From the cell containing the given text, extract its center point as [X, Y] coordinate. 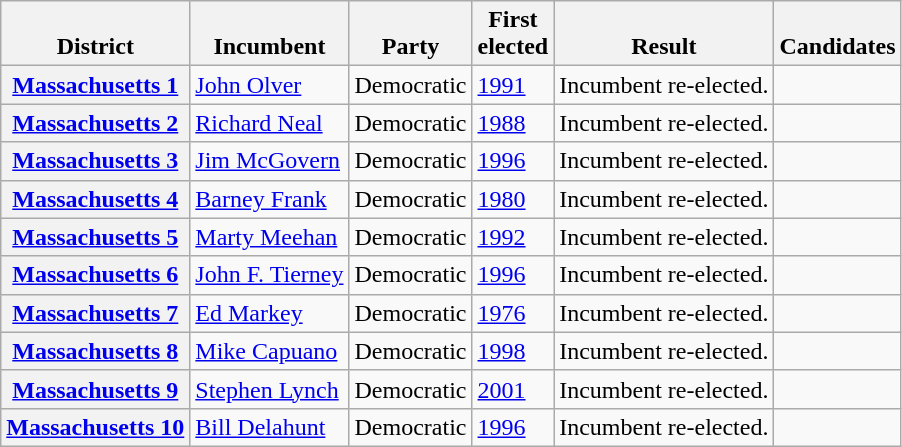
Stephen Lynch [270, 389]
Mike Capuano [270, 351]
Massachusetts 8 [96, 351]
Massachusetts 1 [96, 85]
Massachusetts 2 [96, 123]
Massachusetts 3 [96, 161]
Massachusetts 6 [96, 275]
District [96, 34]
Marty Meehan [270, 237]
Bill Delahunt [270, 427]
1980 [513, 199]
Candidates [838, 34]
Massachusetts 7 [96, 313]
Richard Neal [270, 123]
Firstelected [513, 34]
Party [410, 34]
Result [664, 34]
Massachusetts 10 [96, 427]
Jim McGovern [270, 161]
1991 [513, 85]
1992 [513, 237]
Massachusetts 5 [96, 237]
Incumbent [270, 34]
Ed Markey [270, 313]
1988 [513, 123]
John F. Tierney [270, 275]
Massachusetts 9 [96, 389]
1976 [513, 313]
2001 [513, 389]
John Olver [270, 85]
Barney Frank [270, 199]
Massachusetts 4 [96, 199]
1998 [513, 351]
